Output the (x, y) coordinate of the center of the cell containing the given text.  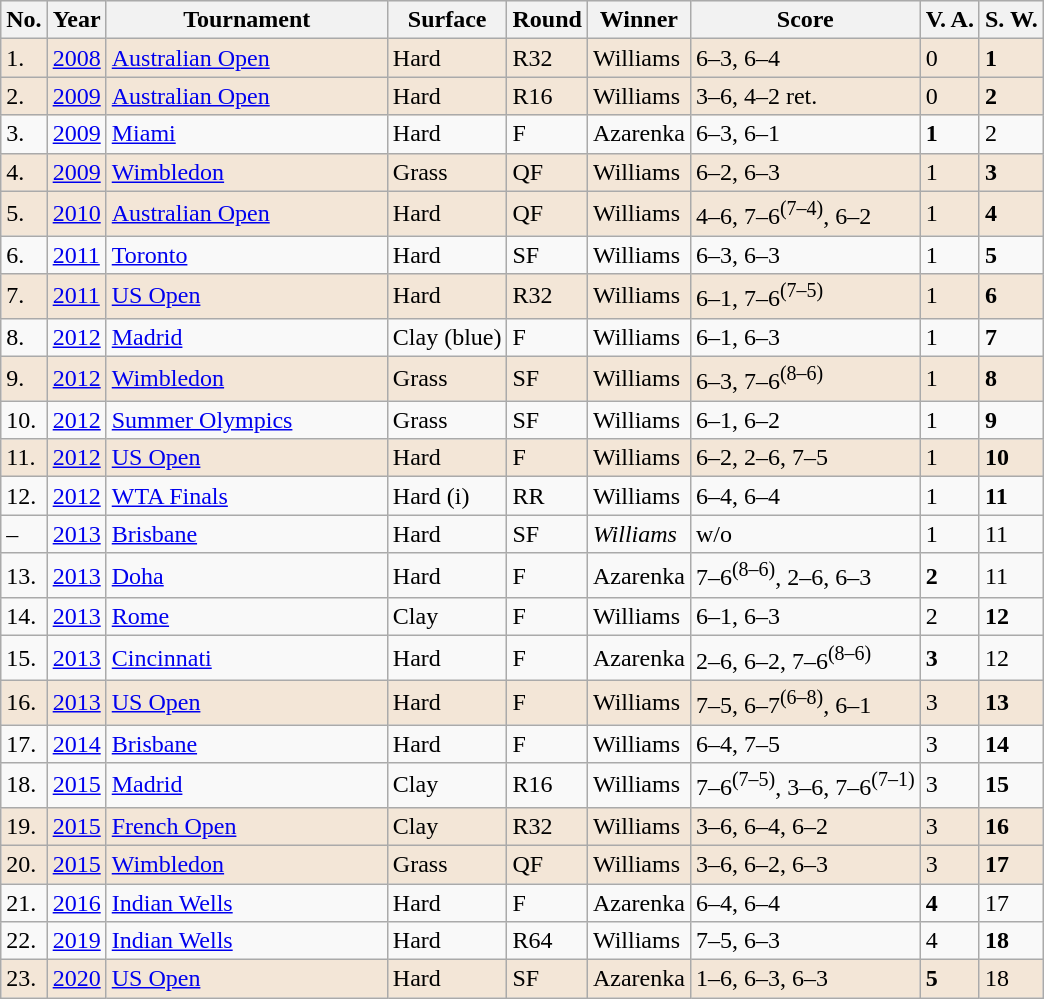
3–6, 4–2 ret. (805, 96)
6. (24, 255)
4. (24, 172)
8. (24, 337)
3–6, 6–4, 6–2 (805, 826)
11. (24, 458)
RR (547, 496)
15 (1011, 786)
20. (24, 865)
Clay (blue) (447, 337)
1–6, 6–3, 6–3 (805, 979)
13. (24, 576)
6–3, 6–4 (805, 58)
7–5, 6–3 (805, 941)
Tournament (246, 20)
6–1, 7–6(7–5) (805, 296)
V. A. (950, 20)
15. (24, 658)
WTA Finals (246, 496)
9 (1011, 420)
18. (24, 786)
6 (1011, 296)
3. (24, 134)
Doha (246, 576)
16 (1011, 826)
R64 (547, 941)
Year (76, 20)
9. (24, 378)
17. (24, 744)
– (24, 534)
12. (24, 496)
6–2, 2–6, 7–5 (805, 458)
16. (24, 702)
4–6, 7–6(7–4), 6–2 (805, 214)
7. (24, 296)
S. W. (1011, 20)
13 (1011, 702)
Toronto (246, 255)
7 (1011, 337)
Winner (638, 20)
6–3, 6–3 (805, 255)
23. (24, 979)
w/o (805, 534)
5. (24, 214)
14. (24, 617)
Summer Olympics (246, 420)
2010 (76, 214)
6–1, 6–2 (805, 420)
21. (24, 903)
6–3, 7–6(8–6) (805, 378)
2–6, 6–2, 7–6(8–6) (805, 658)
22. (24, 941)
10. (24, 420)
French Open (246, 826)
8 (1011, 378)
6–4, 7–5 (805, 744)
Surface (447, 20)
Rome (246, 617)
2008 (76, 58)
Cincinnati (246, 658)
2020 (76, 979)
3–6, 6–2, 6–3 (805, 865)
2014 (76, 744)
2019 (76, 941)
14 (1011, 744)
6–2, 6–3 (805, 172)
Round (547, 20)
Hard (i) (447, 496)
2. (24, 96)
19. (24, 826)
1. (24, 58)
10 (1011, 458)
2016 (76, 903)
Score (805, 20)
7–6(7–5), 3–6, 7–6(7–1) (805, 786)
7–6(8–6), 2–6, 6–3 (805, 576)
No. (24, 20)
Miami (246, 134)
6–3, 6–1 (805, 134)
7–5, 6–7(6–8), 6–1 (805, 702)
